Find where the given text appears and provide that cell's center as (X, Y) coordinate. 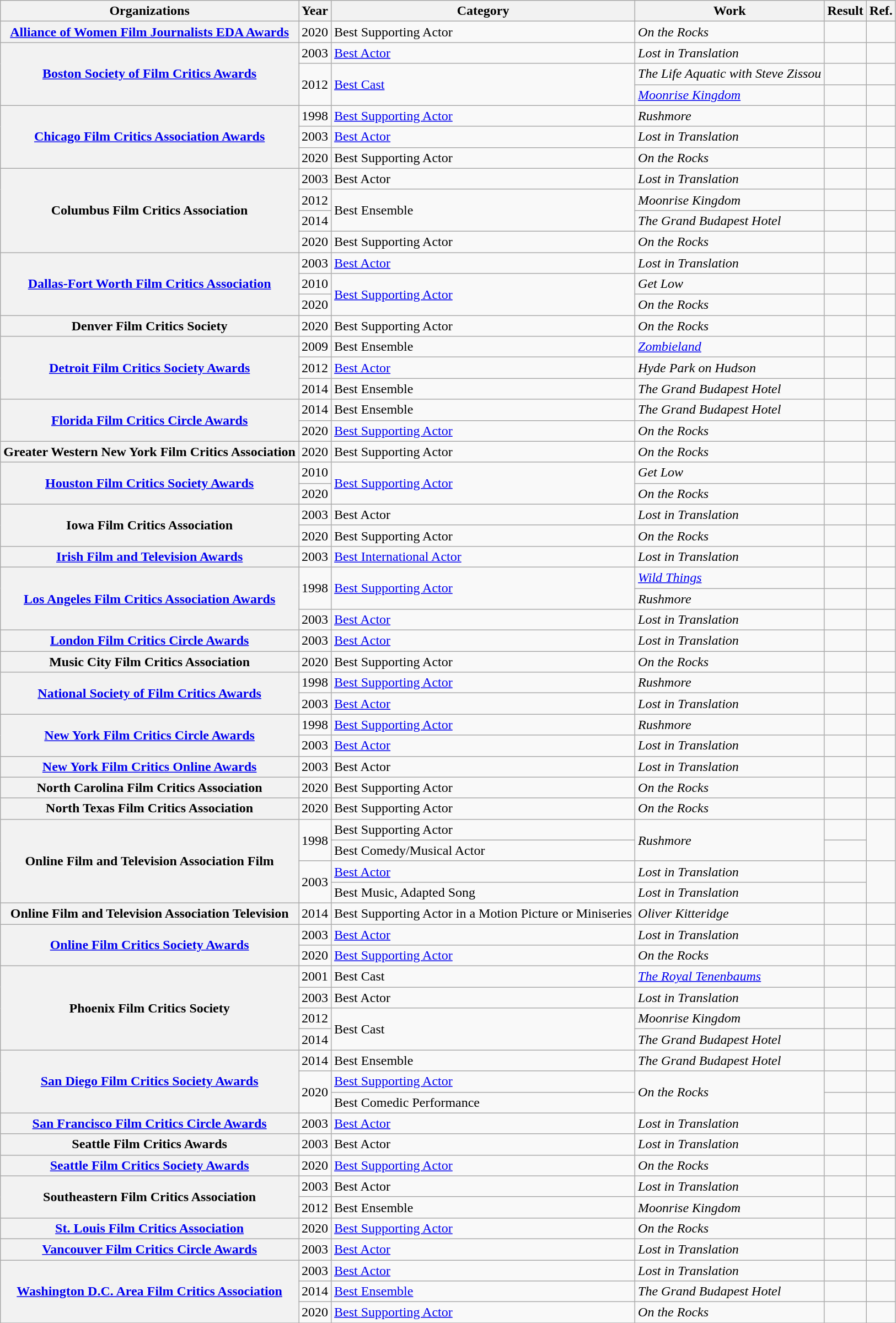
Greater Western New York Film Critics Association (150, 452)
National Society of Film Critics Awards (150, 693)
Vancouver Film Critics Circle Awards (150, 1249)
The Royal Tenenbaums (730, 977)
Hyde Park on Hudson (730, 368)
Seattle Film Critics Awards (150, 1144)
Online Film and Television Association Television (150, 913)
San Francisco Film Critics Circle Awards (150, 1123)
New York Film Critics Online Awards (150, 767)
2001 (315, 977)
Best Comedic Performance (483, 1102)
St. Louis Film Critics Association (150, 1228)
Houston Film Critics Society Awards (150, 483)
Result (845, 11)
Best International Actor (483, 556)
Columbus Film Critics Association (150, 210)
Alliance of Women Film Journalists EDA Awards (150, 32)
New York Film Critics Circle Awards (150, 735)
Best Comedy/Musical Actor (483, 850)
San Diego Film Critics Society Awards (150, 1081)
Zombieland (730, 347)
Wild Things (730, 577)
Southeastern Film Critics Association (150, 1197)
Organizations (150, 11)
Detroit Film Critics Society Awards (150, 368)
Best Supporting Actor in a Motion Picture or Miniseries (483, 913)
Year (315, 11)
Washington D.C. Area Film Critics Association (150, 1291)
Ref. (881, 11)
Online Film and Television Association Film (150, 861)
London Film Critics Circle Awards (150, 641)
North Carolina Film Critics Association (150, 788)
Chicago Film Critics Association Awards (150, 137)
Irish Film and Television Awards (150, 556)
The Life Aquatic with Steve Zissou (730, 74)
Category (483, 11)
Oliver Kitteridge (730, 913)
Iowa Film Critics Association (150, 525)
Los Angeles Film Critics Association Awards (150, 598)
2009 (315, 347)
Music City Film Critics Association (150, 662)
Boston Society of Film Critics Awards (150, 74)
North Texas Film Critics Association (150, 808)
Florida Film Critics Circle Awards (150, 420)
Seattle Film Critics Society Awards (150, 1165)
Online Film Critics Society Awards (150, 945)
Denver Film Critics Society (150, 326)
Work (730, 11)
Dallas-Fort Worth Film Critics Association (150, 284)
Phoenix Film Critics Society (150, 1008)
Best Music, Adapted Song (483, 892)
